Search for the cell housing the specified text and yield its (x, y) center coordinate. 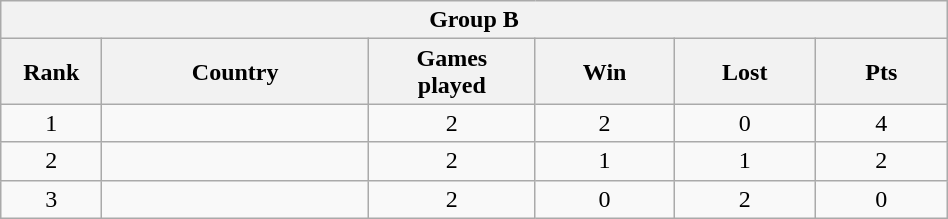
Games played (452, 72)
Group B (474, 20)
Lost (744, 72)
4 (881, 123)
Rank (52, 72)
Pts (881, 72)
Country (236, 72)
3 (52, 199)
Win (604, 72)
